Extract the [x, y] coordinate from the center of the cell holding the provided text.  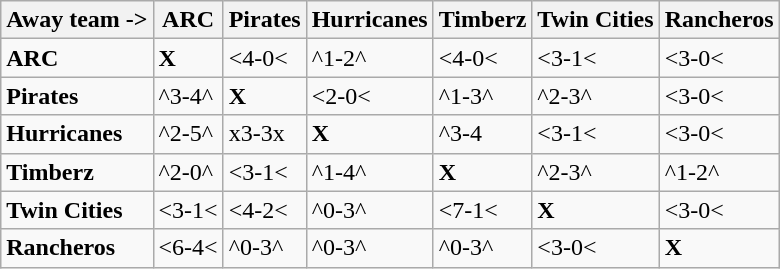
<6-4< [188, 248]
^2-5^ [188, 134]
Away team -> [77, 20]
x3-3x [264, 134]
<7-1< [482, 210]
^3-4 [482, 134]
^1-3^ [482, 96]
^3-4^ [188, 96]
<4-2< [264, 210]
^1-4^ [370, 172]
<2-0< [370, 96]
^2-0^ [188, 172]
